Search for the cell housing the specified text and yield its (X, Y) center coordinate. 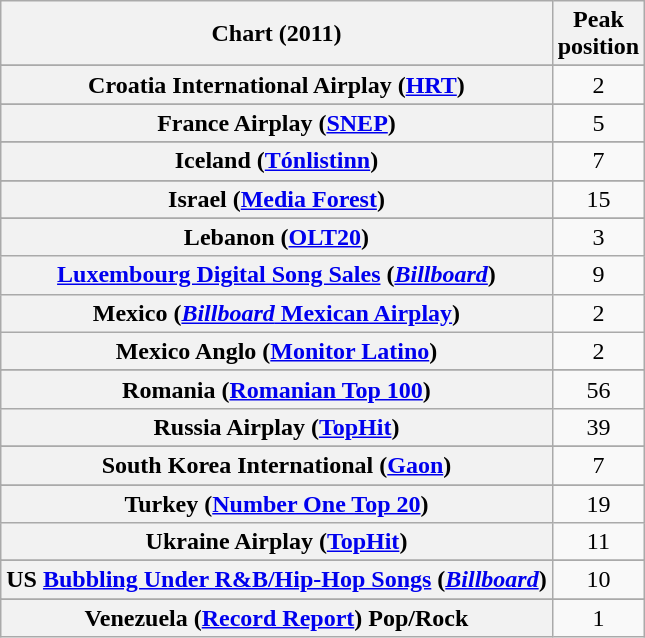
Ukraine Airplay (TopHit) (276, 542)
US Bubbling Under R&B/Hip-Hop Songs (Billboard) (276, 580)
Chart (2011) (276, 34)
9 (598, 275)
56 (598, 389)
5 (598, 123)
Iceland (Tónlistinn) (276, 161)
11 (598, 542)
Peakposition (598, 34)
19 (598, 503)
39 (598, 427)
Lebanon (OLT20) (276, 237)
Russia Airplay (TopHit) (276, 427)
10 (598, 580)
South Korea International (Gaon) (276, 465)
15 (598, 199)
Croatia International Airplay (HRT) (276, 85)
France Airplay (SNEP) (276, 123)
Luxembourg Digital Song Sales (Billboard) (276, 275)
Mexico Anglo (Monitor Latino) (276, 351)
Israel (Media Forest) (276, 199)
Venezuela (Record Report) Pop/Rock (276, 618)
Turkey (Number One Top 20) (276, 503)
Mexico (Billboard Mexican Airplay) (276, 313)
3 (598, 237)
1 (598, 618)
Romania (Romanian Top 100) (276, 389)
